Search for the cell housing the specified text and yield its (x, y) center coordinate. 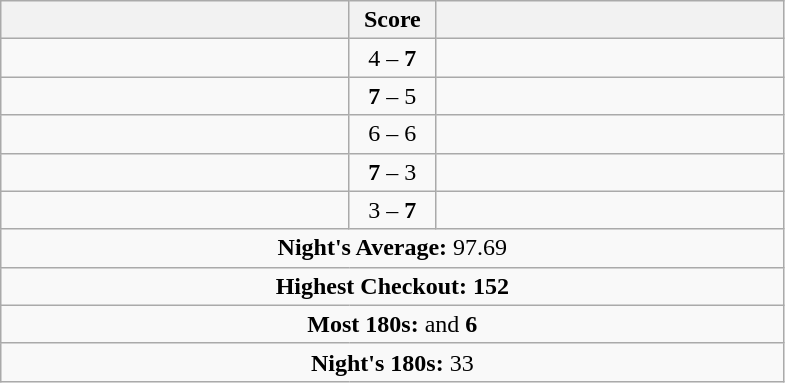
4 – 7 (392, 58)
Most 180s: and 6 (392, 324)
Night's 180s: 33 (392, 362)
Score (392, 20)
3 – 7 (392, 210)
Highest Checkout: 152 (392, 286)
7 – 5 (392, 96)
Night's Average: 97.69 (392, 248)
6 – 6 (392, 134)
7 – 3 (392, 172)
